Provide the (x, y) coordinate of the cell's center where the given text is located.  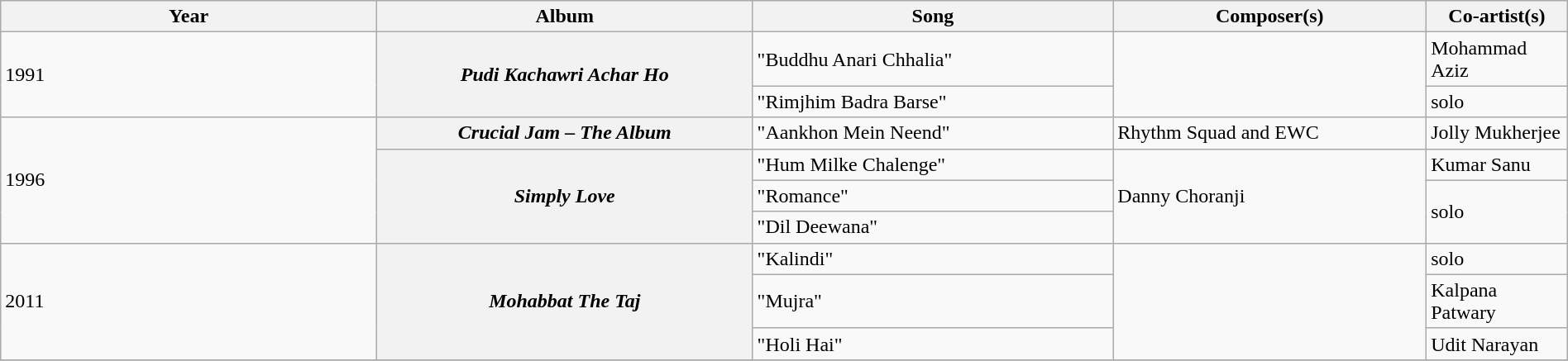
2011 (189, 301)
Danny Choranji (1270, 196)
Udit Narayan (1497, 344)
"Holi Hai" (933, 344)
"Kalindi" (933, 259)
Composer(s) (1270, 17)
"Romance" (933, 196)
Co-artist(s) (1497, 17)
Jolly Mukherjee (1497, 133)
1991 (189, 74)
"Buddhu Anari Chhalia" (933, 59)
Simply Love (564, 196)
"Aankhon Mein Neend" (933, 133)
"Mujra" (933, 301)
Pudi Kachawri Achar Ho (564, 74)
Album (564, 17)
Song (933, 17)
"Hum Milke Chalenge" (933, 164)
"Rimjhim Badra Barse" (933, 102)
Crucial Jam – The Album (564, 133)
Mohammad Aziz (1497, 59)
Kalpana Patwary (1497, 301)
Kumar Sanu (1497, 164)
Mohabbat The Taj (564, 301)
Rhythm Squad and EWC (1270, 133)
"Dil Deewana" (933, 227)
Year (189, 17)
1996 (189, 180)
